Scan for the cell matching the given text and deliver its [X, Y] coordinate at center. 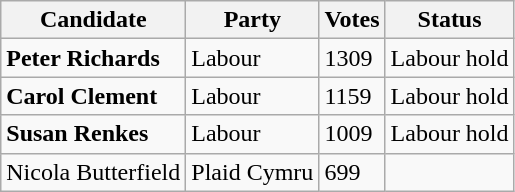
Nicola Butterfield [94, 172]
Susan Renkes [94, 134]
1309 [352, 58]
Plaid Cymru [252, 172]
Carol Clement [94, 96]
699 [352, 172]
Peter Richards [94, 58]
Candidate [94, 20]
1009 [352, 134]
Status [450, 20]
Votes [352, 20]
Party [252, 20]
1159 [352, 96]
